Return the [x, y] coordinate for the center point of the cell that contains the specified text.  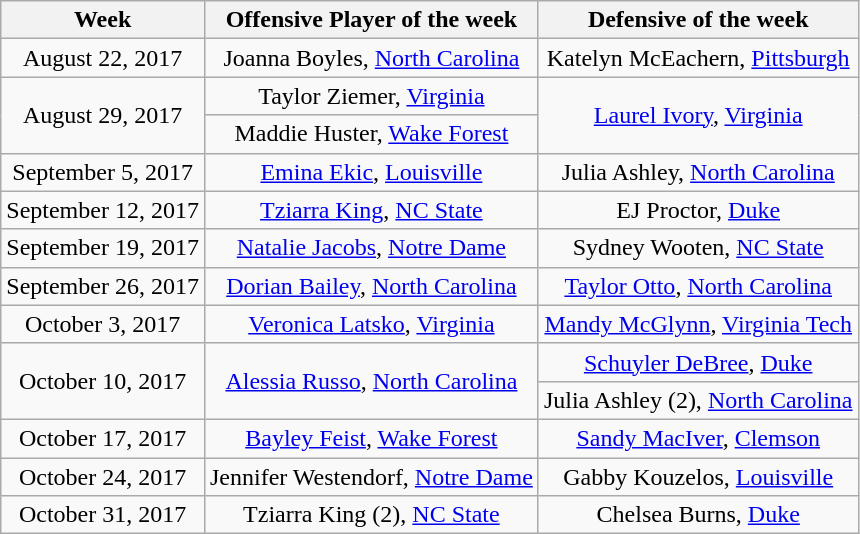
October 31, 2017 [103, 515]
Schuyler DeBree, Duke [698, 362]
Bayley Feist, Wake Forest [371, 438]
Maddie Huster, Wake Forest [371, 134]
Taylor Ziemer, Virginia [371, 96]
September 12, 2017 [103, 210]
October 3, 2017 [103, 324]
September 5, 2017 [103, 172]
Taylor Otto, North Carolina [698, 286]
October 10, 2017 [103, 381]
September 19, 2017 [103, 248]
Sydney Wooten, NC State [698, 248]
Sandy MacIver, Clemson [698, 438]
Chelsea Burns, Duke [698, 515]
October 17, 2017 [103, 438]
Joanna Boyles, North Carolina [371, 58]
October 24, 2017 [103, 477]
Julia Ashley (2), North Carolina [698, 400]
Dorian Bailey, North Carolina [371, 286]
Natalie Jacobs, Notre Dame [371, 248]
Veronica Latsko, Virginia [371, 324]
Defensive of the week [698, 20]
Julia Ashley, North Carolina [698, 172]
Emina Ekic, Louisville [371, 172]
Laurel Ivory, Virginia [698, 115]
Alessia Russo, North Carolina [371, 381]
Mandy McGlynn, Virginia Tech [698, 324]
Katelyn McEachern, Pittsburgh [698, 58]
Tziarra King, NC State [371, 210]
August 22, 2017 [103, 58]
EJ Proctor, Duke [698, 210]
September 26, 2017 [103, 286]
Gabby Kouzelos, Louisville [698, 477]
Week [103, 20]
August 29, 2017 [103, 115]
Tziarra King (2), NC State [371, 515]
Offensive Player of the week [371, 20]
Jennifer Westendorf, Notre Dame [371, 477]
